From the cell containing the given text, extract its center point as [X, Y] coordinate. 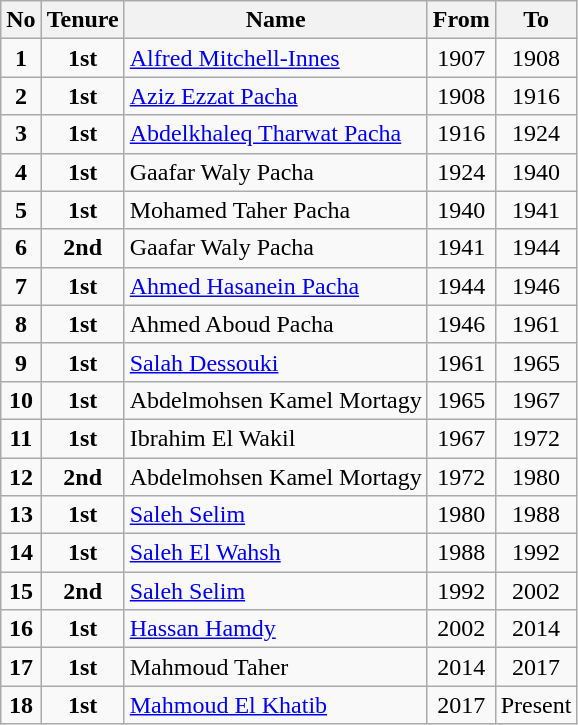
3 [21, 134]
Aziz Ezzat Pacha [276, 96]
13 [21, 515]
12 [21, 477]
Mahmoud Taher [276, 667]
Mohamed Taher Pacha [276, 210]
11 [21, 438]
Abdelkhaleq Tharwat Pacha [276, 134]
16 [21, 629]
1907 [461, 58]
Salah Dessouki [276, 362]
From [461, 20]
No [21, 20]
15 [21, 591]
Name [276, 20]
Ahmed Aboud Pacha [276, 324]
8 [21, 324]
Mahmoud El Khatib [276, 705]
Alfred Mitchell-Innes [276, 58]
4 [21, 172]
10 [21, 400]
5 [21, 210]
14 [21, 553]
2 [21, 96]
17 [21, 667]
Hassan Hamdy [276, 629]
Ahmed Hasanein Pacha [276, 286]
1 [21, 58]
Tenure [82, 20]
Saleh El Wahsh [276, 553]
6 [21, 248]
18 [21, 705]
Ibrahim El Wakil [276, 438]
Present [536, 705]
7 [21, 286]
To [536, 20]
9 [21, 362]
